Locate the cell with the specified text and output its (x, y) center coordinate. 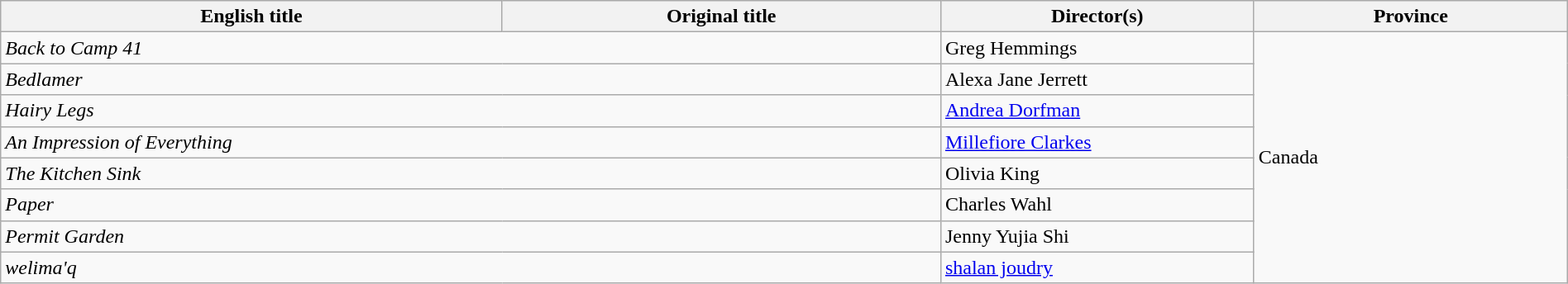
Alexa Jane Jerrett (1097, 79)
Jenny Yujia Shi (1097, 236)
Original title (721, 17)
Bedlamer (471, 79)
Charles Wahl (1097, 205)
English title (251, 17)
Canada (1411, 158)
Province (1411, 17)
Hairy Legs (471, 111)
Paper (471, 205)
shalan joudry (1097, 267)
Millefiore Clarkes (1097, 142)
Andrea Dorfman (1097, 111)
welima'q (471, 267)
Greg Hemmings (1097, 48)
An Impression of Everything (471, 142)
Olivia King (1097, 173)
Permit Garden (471, 236)
Back to Camp 41 (471, 48)
The Kitchen Sink (471, 173)
Director(s) (1097, 17)
